Output the (X, Y) coordinate of the center of the cell containing the given text.  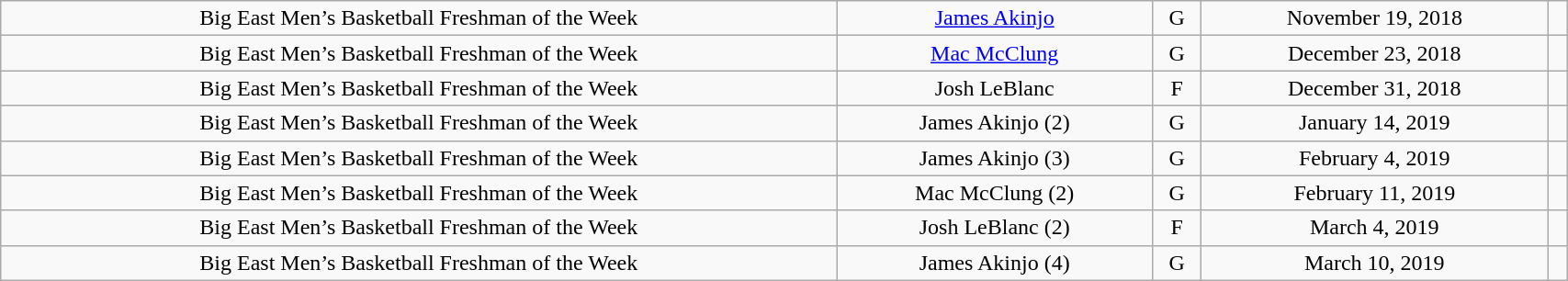
Mac McClung (2) (995, 193)
March 10, 2019 (1374, 263)
Josh LeBlanc (2) (995, 228)
December 31, 2018 (1374, 88)
November 19, 2018 (1374, 18)
March 4, 2019 (1374, 228)
February 11, 2019 (1374, 193)
January 14, 2019 (1374, 123)
James Akinjo (3) (995, 158)
James Akinjo (4) (995, 263)
Josh LeBlanc (995, 88)
February 4, 2019 (1374, 158)
James Akinjo (995, 18)
Mac McClung (995, 53)
James Akinjo (2) (995, 123)
December 23, 2018 (1374, 53)
